Scan for the cell matching the given text and deliver its (x, y) coordinate at center. 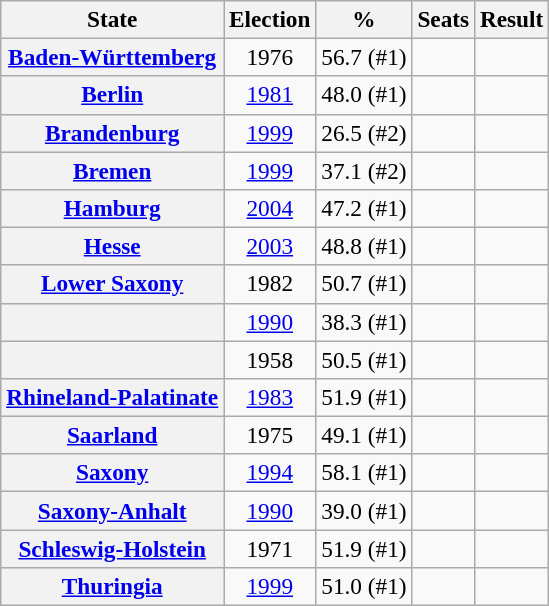
Hamburg (112, 208)
1958 (270, 359)
56.7 (#1) (364, 57)
26.5 (#2) (364, 133)
Schleswig-Holstein (112, 548)
Hesse (112, 246)
Saarland (112, 435)
2004 (270, 208)
% (364, 19)
Bremen (112, 170)
51.0 (#1) (364, 586)
State (112, 19)
37.1 (#2) (364, 170)
Saxony-Anhalt (112, 510)
39.0 (#1) (364, 510)
49.1 (#1) (364, 435)
1994 (270, 473)
38.3 (#1) (364, 322)
Saxony (112, 473)
1976 (270, 57)
50.5 (#1) (364, 359)
48.8 (#1) (364, 246)
Baden-Württemberg (112, 57)
1982 (270, 284)
2003 (270, 246)
Berlin (112, 95)
Result (511, 19)
Seats (444, 19)
1971 (270, 548)
50.7 (#1) (364, 284)
1975 (270, 435)
Brandenburg (112, 133)
Thuringia (112, 586)
47.2 (#1) (364, 208)
Rhineland-Palatinate (112, 397)
1981 (270, 95)
Lower Saxony (112, 284)
1983 (270, 397)
58.1 (#1) (364, 473)
48.0 (#1) (364, 95)
Election (270, 19)
